Identify which cell holds the provided text, then report its [X, Y] central coordinate. 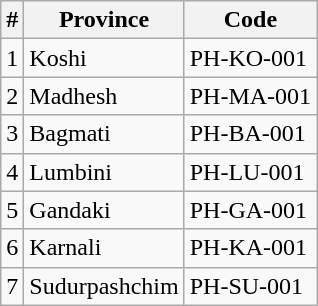
PH-KO-001 [250, 58]
PH-GA-001 [250, 210]
7 [12, 286]
Karnali [104, 248]
PH-BA-001 [250, 134]
PH-KA-001 [250, 248]
5 [12, 210]
4 [12, 172]
Gandaki [104, 210]
Province [104, 20]
PH-MA-001 [250, 96]
3 [12, 134]
Lumbini [104, 172]
Madhesh [104, 96]
2 [12, 96]
PH-LU-001 [250, 172]
Bagmati [104, 134]
PH-SU-001 [250, 286]
1 [12, 58]
6 [12, 248]
# [12, 20]
Koshi [104, 58]
Code [250, 20]
Sudurpashchim [104, 286]
